Return the [x, y] coordinate for the center point of the cell that contains the specified text.  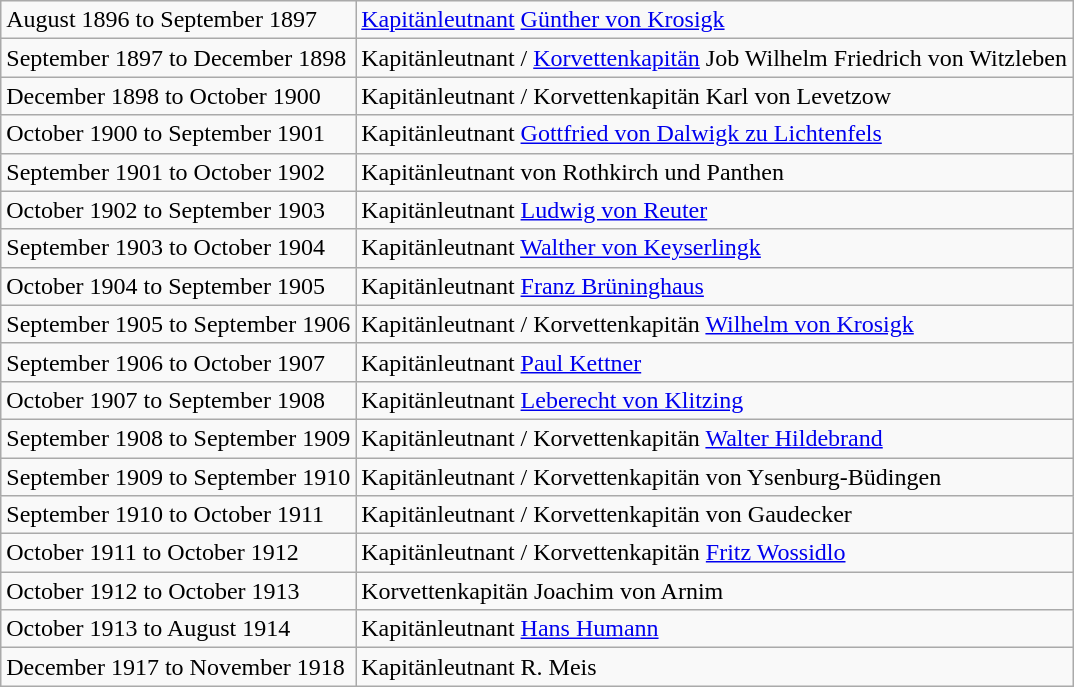
October 1902 to September 1903 [178, 210]
October 1904 to September 1905 [178, 286]
September 1908 to September 1909 [178, 438]
October 1907 to September 1908 [178, 400]
September 1905 to September 1906 [178, 324]
Kapitänleutnant Ludwig von Reuter [714, 210]
September 1903 to October 1904 [178, 248]
Kapitänleutnant Hans Humann [714, 629]
September 1910 to October 1911 [178, 515]
Kapitänleutnant Leberecht von Klitzing [714, 400]
Kapitänleutnant / Korvettenkapitän von Ysenburg-Büdingen [714, 477]
October 1913 to August 1914 [178, 629]
Kapitänleutnant / Korvettenkapitän Job Wilhelm Friedrich von Witzleben [714, 58]
August 1896 to September 1897 [178, 20]
September 1897 to December 1898 [178, 58]
Kapitänleutnant Paul Kettner [714, 362]
Kapitänleutnant Günther von Krosigk [714, 20]
Korvettenkapitän Joachim von Arnim [714, 591]
Kapitänleutnant Walther von Keyserlingk [714, 248]
September 1906 to October 1907 [178, 362]
Kapitänleutnant / Korvettenkapitän Fritz Wossidlo [714, 553]
December 1898 to October 1900 [178, 96]
September 1901 to October 1902 [178, 172]
Kapitänleutnant / Korvettenkapitän von Gaudecker [714, 515]
October 1911 to October 1912 [178, 553]
October 1900 to September 1901 [178, 134]
Kapitänleutnant Gottfried von Dalwigk zu Lichtenfels [714, 134]
Kapitänleutnant von Rothkirch und Panthen [714, 172]
Kapitänleutnant R. Meis [714, 667]
October 1912 to October 1913 [178, 591]
December 1917 to November 1918 [178, 667]
Kapitänleutnant / Korvettenkapitän Wilhelm von Krosigk [714, 324]
Kapitänleutnant Franz Brüninghaus [714, 286]
Kapitänleutnant / Korvettenkapitän Walter Hildebrand [714, 438]
Kapitänleutnant / Korvettenkapitän Karl von Levetzow [714, 96]
September 1909 to September 1910 [178, 477]
